From the cell containing the given text, extract its center point as [X, Y] coordinate. 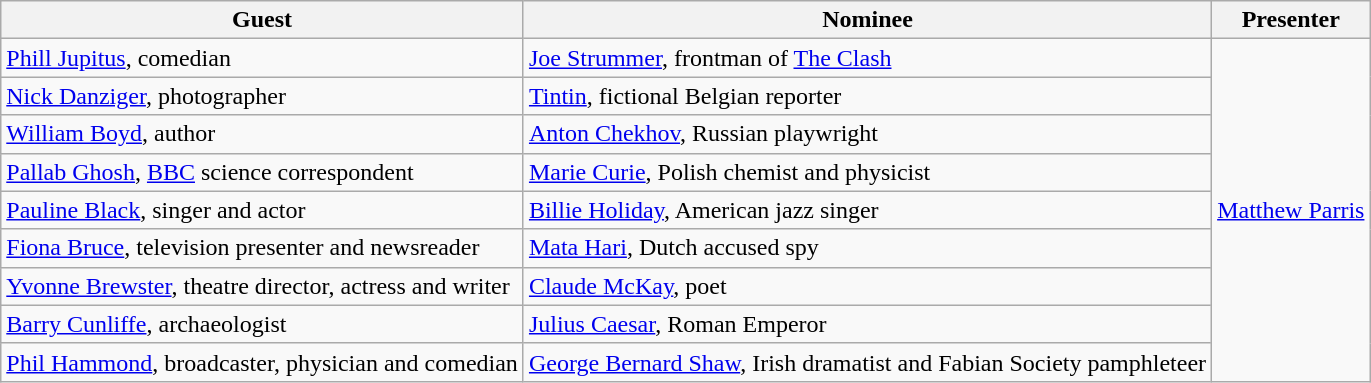
Claude McKay, poet [867, 286]
Tintin, fictional Belgian reporter [867, 96]
Matthew Parris [1291, 210]
Phil Hammond, broadcaster, physician and comedian [262, 362]
Presenter [1291, 20]
Joe Strummer, frontman of The Clash [867, 58]
Barry Cunliffe, archaeologist [262, 324]
Pallab Ghosh, BBC science correspondent [262, 172]
Yvonne Brewster, theatre director, actress and writer [262, 286]
Marie Curie, Polish chemist and physicist [867, 172]
Julius Caesar, Roman Emperor [867, 324]
Nominee [867, 20]
Billie Holiday, American jazz singer [867, 210]
Anton Chekhov, Russian playwright [867, 134]
Guest [262, 20]
Nick Danziger, photographer [262, 96]
George Bernard Shaw, Irish dramatist and Fabian Society pamphleteer [867, 362]
Pauline Black, singer and actor [262, 210]
Phill Jupitus, comedian [262, 58]
William Boyd, author [262, 134]
Mata Hari, Dutch accused spy [867, 248]
Fiona Bruce, television presenter and newsreader [262, 248]
